Scan for the cell matching the given text and deliver its (X, Y) coordinate at center. 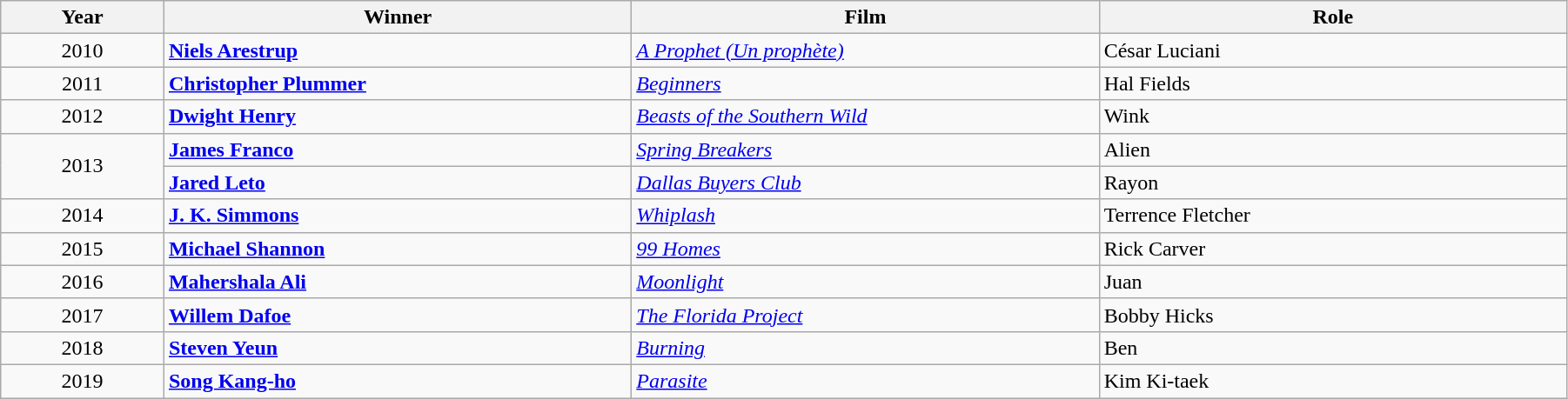
Burning (865, 348)
Beginners (865, 83)
Hal Fields (1333, 83)
Winner (397, 17)
Song Kang-ho (397, 381)
2016 (83, 282)
2017 (83, 315)
Terrence Fletcher (1333, 216)
César Luciani (1333, 50)
2012 (83, 116)
Rick Carver (1333, 249)
Wink (1333, 116)
J. K. Simmons (397, 216)
99 Homes (865, 249)
Film (865, 17)
Alien (1333, 150)
Parasite (865, 381)
Christopher Plummer (397, 83)
Mahershala Ali (397, 282)
2014 (83, 216)
Beasts of the Southern Wild (865, 116)
Ben (1333, 348)
2013 (83, 166)
A Prophet (Un prophète) (865, 50)
2018 (83, 348)
Jared Leto (397, 183)
2015 (83, 249)
Whiplash (865, 216)
Spring Breakers (865, 150)
Niels Arestrup (397, 50)
The Florida Project (865, 315)
Kim Ki-taek (1333, 381)
Moonlight (865, 282)
Dwight Henry (397, 116)
Willem Dafoe (397, 315)
Michael Shannon (397, 249)
Bobby Hicks (1333, 315)
Dallas Buyers Club (865, 183)
Juan (1333, 282)
2010 (83, 50)
Rayon (1333, 183)
2011 (83, 83)
Role (1333, 17)
Year (83, 17)
2019 (83, 381)
Steven Yeun (397, 348)
James Franco (397, 150)
